Locate the cell with the specified text and output its [X, Y] center coordinate. 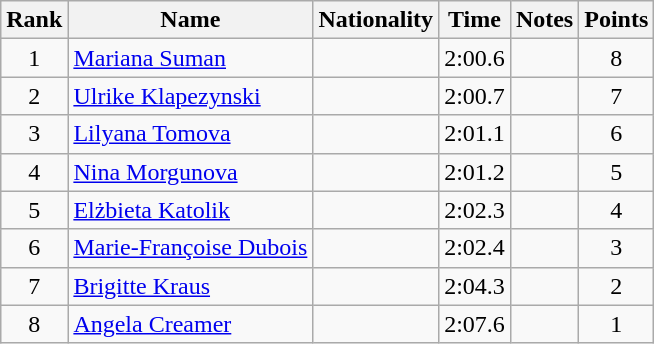
Angela Creamer [190, 324]
2:00.6 [475, 58]
Nina Morgunova [190, 172]
2:01.2 [475, 172]
Mariana Suman [190, 58]
Marie-Françoise Dubois [190, 248]
Elżbieta Katolik [190, 210]
2:04.3 [475, 286]
2:02.3 [475, 210]
Lilyana Tomova [190, 134]
Time [475, 20]
Ulrike Klapezynski [190, 96]
Points [616, 20]
Notes [544, 20]
2:00.7 [475, 96]
2:07.6 [475, 324]
2:01.1 [475, 134]
Nationality [376, 20]
Brigitte Kraus [190, 286]
Name [190, 20]
2:02.4 [475, 248]
Rank [34, 20]
